Return [x, y] of the center of cell containing provided text 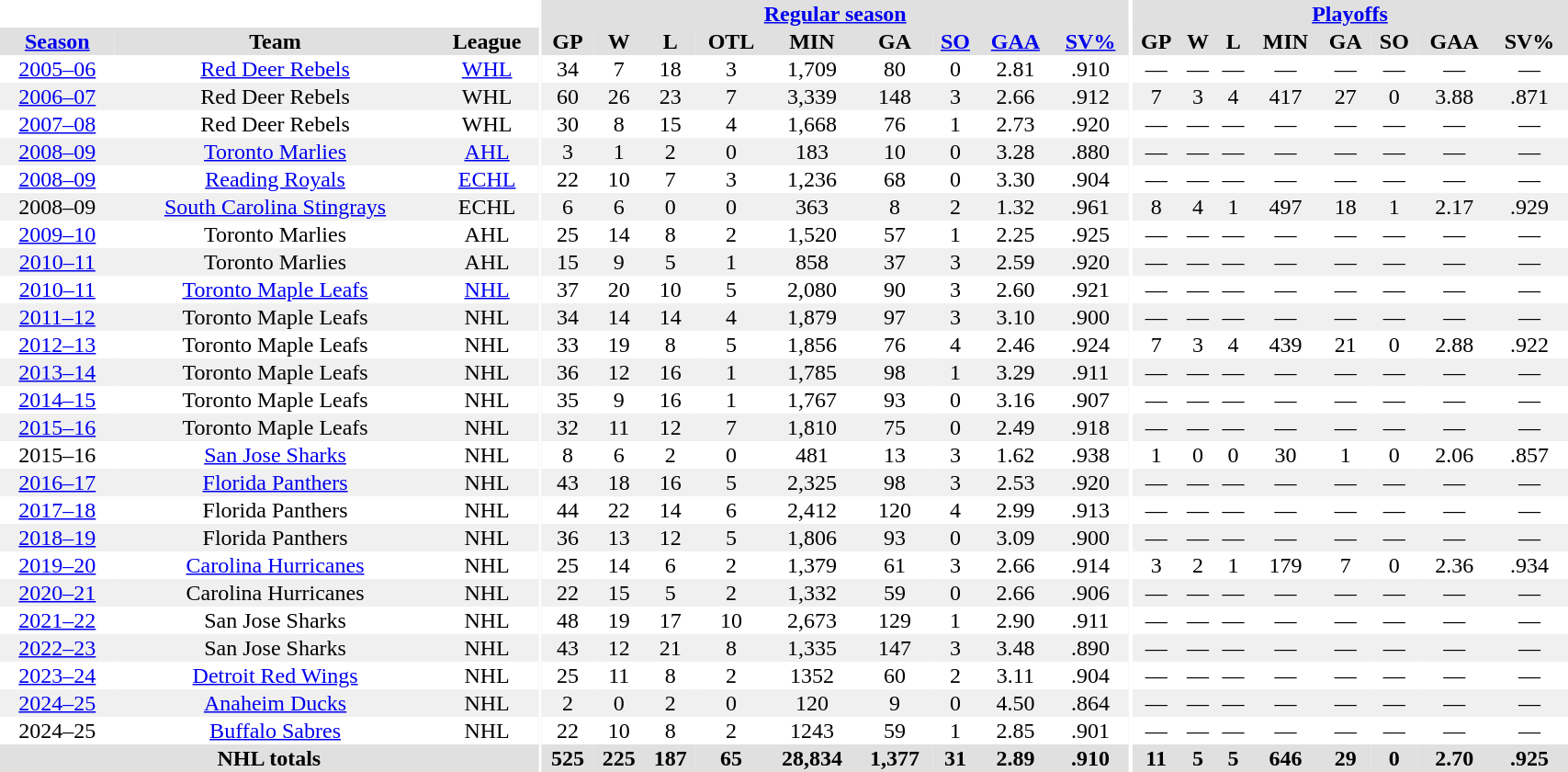
.924 [1091, 345]
2020–21 [57, 593]
481 [812, 455]
2.60 [1016, 289]
.901 [1091, 731]
65 [731, 758]
2.99 [1016, 510]
2016–17 [57, 482]
2.89 [1016, 758]
1,379 [812, 565]
1,332 [812, 593]
League [487, 41]
Season [57, 41]
44 [568, 510]
.912 [1091, 96]
1,879 [812, 317]
1,236 [812, 179]
187 [671, 758]
Team [276, 41]
3.30 [1016, 179]
3.88 [1455, 96]
363 [812, 207]
1,810 [812, 427]
2.90 [1016, 620]
68 [895, 179]
3.29 [1016, 372]
South Carolina Stingrays [276, 207]
2007–08 [57, 124]
3.10 [1016, 317]
1243 [812, 731]
23 [671, 96]
.880 [1091, 152]
.864 [1091, 703]
2,673 [812, 620]
3.16 [1016, 400]
48 [568, 620]
1,668 [812, 124]
2.70 [1455, 758]
29 [1346, 758]
.914 [1091, 565]
2.25 [1016, 234]
2.06 [1455, 455]
26 [619, 96]
2021–22 [57, 620]
179 [1286, 565]
1,806 [812, 538]
75 [895, 427]
2.81 [1016, 69]
.929 [1530, 207]
2006–07 [57, 96]
148 [895, 96]
Buffalo Sabres [276, 731]
1,709 [812, 69]
3,339 [812, 96]
525 [568, 758]
1,520 [812, 234]
17 [671, 620]
225 [619, 758]
2,412 [812, 510]
858 [812, 262]
3.11 [1016, 675]
3.48 [1016, 648]
183 [812, 152]
.906 [1091, 593]
Playoffs [1350, 14]
Reading Royals [276, 179]
.921 [1091, 289]
2,080 [812, 289]
OTL [731, 41]
2022–23 [57, 648]
.938 [1091, 455]
.857 [1530, 455]
32 [568, 427]
497 [1286, 207]
2.46 [1016, 345]
2012–13 [57, 345]
147 [895, 648]
2019–20 [57, 565]
2014–15 [57, 400]
.913 [1091, 510]
NHL totals [269, 758]
1,377 [895, 758]
417 [1286, 96]
4.50 [1016, 703]
31 [955, 758]
2.88 [1455, 345]
Regular season [835, 14]
1,335 [812, 648]
2.53 [1016, 482]
2.85 [1016, 731]
28,834 [812, 758]
.922 [1530, 345]
2013–14 [57, 372]
.961 [1091, 207]
Detroit Red Wings [276, 675]
2,325 [812, 482]
2.36 [1455, 565]
.890 [1091, 648]
129 [895, 620]
Anaheim Ducks [276, 703]
2018–19 [57, 538]
2023–24 [57, 675]
646 [1286, 758]
1.62 [1016, 455]
90 [895, 289]
2.59 [1016, 262]
97 [895, 317]
1,856 [812, 345]
80 [895, 69]
35 [568, 400]
33 [568, 345]
2.73 [1016, 124]
439 [1286, 345]
1,785 [812, 372]
2009–10 [57, 234]
1352 [812, 675]
.934 [1530, 565]
.871 [1530, 96]
27 [1346, 96]
3.09 [1016, 538]
2017–18 [57, 510]
.907 [1091, 400]
.918 [1091, 427]
1.32 [1016, 207]
20 [619, 289]
2.17 [1455, 207]
1,767 [812, 400]
61 [895, 565]
3.28 [1016, 152]
2.49 [1016, 427]
2005–06 [57, 69]
57 [895, 234]
2011–12 [57, 317]
